From the cell containing the given text, extract its center point as (X, Y) coordinate. 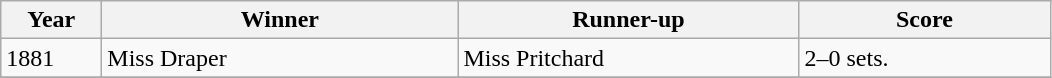
1881 (52, 58)
Runner-up (628, 20)
Year (52, 20)
2–0 sets. (924, 58)
Miss Pritchard (628, 58)
Winner (280, 20)
Miss Draper (280, 58)
Score (924, 20)
